From the cell containing the given text, extract its center point as (x, y) coordinate. 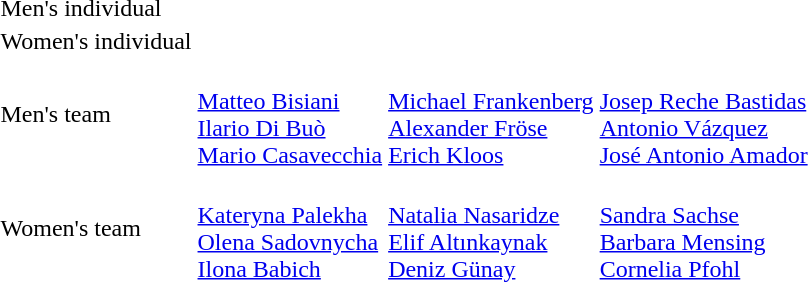
Michael FrankenbergAlexander FröseErich Kloos (491, 114)
Matteo BisianiIlario Di BuòMario Casavecchia (290, 114)
